From the cell containing the given text, extract its center point as (x, y) coordinate. 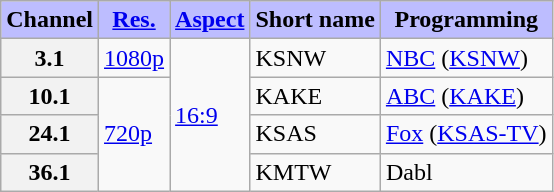
KMTW (315, 172)
720p (134, 134)
Fox (KSAS-TV) (466, 134)
KAKE (315, 96)
16:9 (210, 115)
ABC (KAKE) (466, 96)
1080p (134, 58)
KSNW (315, 58)
KSAS (315, 134)
Dabl (466, 172)
24.1 (50, 134)
3.1 (50, 58)
Channel (50, 20)
Aspect (210, 20)
Res. (134, 20)
10.1 (50, 96)
Programming (466, 20)
Short name (315, 20)
36.1 (50, 172)
NBC (KSNW) (466, 58)
